Determine the [x, y] coordinate at the center of the cell enclosing the given text.  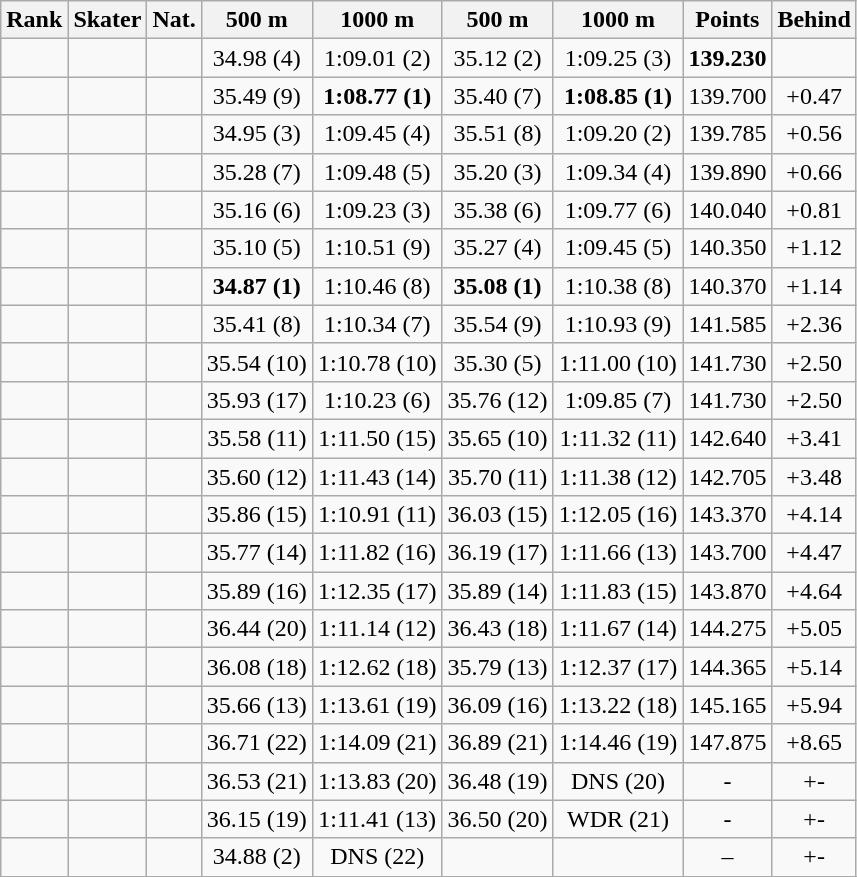
1:09.20 (2) [618, 134]
35.70 (11) [498, 477]
Behind [814, 20]
+4.14 [814, 515]
143.370 [728, 515]
145.165 [728, 705]
+0.47 [814, 96]
35.38 (6) [498, 210]
1:11.67 (14) [618, 629]
1:10.91 (11) [377, 515]
1:13.83 (20) [377, 781]
Skater [108, 20]
1:09.25 (3) [618, 58]
35.54 (9) [498, 324]
DNS (20) [618, 781]
35.76 (12) [498, 400]
36.50 (20) [498, 819]
36.48 (19) [498, 781]
35.65 (10) [498, 438]
35.58 (11) [256, 438]
141.585 [728, 324]
1:10.38 (8) [618, 286]
142.640 [728, 438]
1:14.46 (19) [618, 743]
1:08.85 (1) [618, 96]
+4.47 [814, 553]
DNS (22) [377, 857]
– [728, 857]
139.785 [728, 134]
35.10 (5) [256, 248]
1:09.85 (7) [618, 400]
+3.48 [814, 477]
139.890 [728, 172]
1:08.77 (1) [377, 96]
+5.14 [814, 667]
+8.65 [814, 743]
1:11.00 (10) [618, 362]
35.66 (13) [256, 705]
1:09.34 (4) [618, 172]
1:11.38 (12) [618, 477]
+5.05 [814, 629]
35.93 (17) [256, 400]
36.09 (16) [498, 705]
1:10.93 (9) [618, 324]
143.870 [728, 591]
34.88 (2) [256, 857]
1:09.45 (5) [618, 248]
1:11.83 (15) [618, 591]
1:11.43 (14) [377, 477]
35.30 (5) [498, 362]
36.15 (19) [256, 819]
1:14.09 (21) [377, 743]
34.95 (3) [256, 134]
1:11.82 (16) [377, 553]
Points [728, 20]
1:09.77 (6) [618, 210]
1:12.62 (18) [377, 667]
35.49 (9) [256, 96]
+0.66 [814, 172]
144.275 [728, 629]
1:13.22 (18) [618, 705]
34.87 (1) [256, 286]
1:11.14 (12) [377, 629]
+0.81 [814, 210]
1:13.61 (19) [377, 705]
Rank [34, 20]
35.28 (7) [256, 172]
+0.56 [814, 134]
36.53 (21) [256, 781]
WDR (21) [618, 819]
142.705 [728, 477]
1:10.78 (10) [377, 362]
1:10.46 (8) [377, 286]
35.77 (14) [256, 553]
143.700 [728, 553]
36.43 (18) [498, 629]
1:10.34 (7) [377, 324]
34.98 (4) [256, 58]
140.370 [728, 286]
36.71 (22) [256, 743]
+1.14 [814, 286]
35.08 (1) [498, 286]
36.08 (18) [256, 667]
36.44 (20) [256, 629]
1:09.48 (5) [377, 172]
35.16 (6) [256, 210]
1:12.05 (16) [618, 515]
144.365 [728, 667]
1:12.35 (17) [377, 591]
35.12 (2) [498, 58]
1:10.23 (6) [377, 400]
+5.94 [814, 705]
140.350 [728, 248]
1:11.32 (11) [618, 438]
+3.41 [814, 438]
1:11.50 (15) [377, 438]
35.20 (3) [498, 172]
1:11.66 (13) [618, 553]
1:11.41 (13) [377, 819]
35.41 (8) [256, 324]
35.27 (4) [498, 248]
Nat. [174, 20]
1:10.51 (9) [377, 248]
35.89 (16) [256, 591]
36.89 (21) [498, 743]
147.875 [728, 743]
139.700 [728, 96]
+4.64 [814, 591]
35.54 (10) [256, 362]
36.03 (15) [498, 515]
35.60 (12) [256, 477]
1:09.01 (2) [377, 58]
35.40 (7) [498, 96]
1:12.37 (17) [618, 667]
139.230 [728, 58]
+1.12 [814, 248]
36.19 (17) [498, 553]
35.86 (15) [256, 515]
35.79 (13) [498, 667]
+2.36 [814, 324]
1:09.23 (3) [377, 210]
35.89 (14) [498, 591]
1:09.45 (4) [377, 134]
35.51 (8) [498, 134]
140.040 [728, 210]
